Capture the cell that displays the provided text and extract its (X, Y) central coordinate. 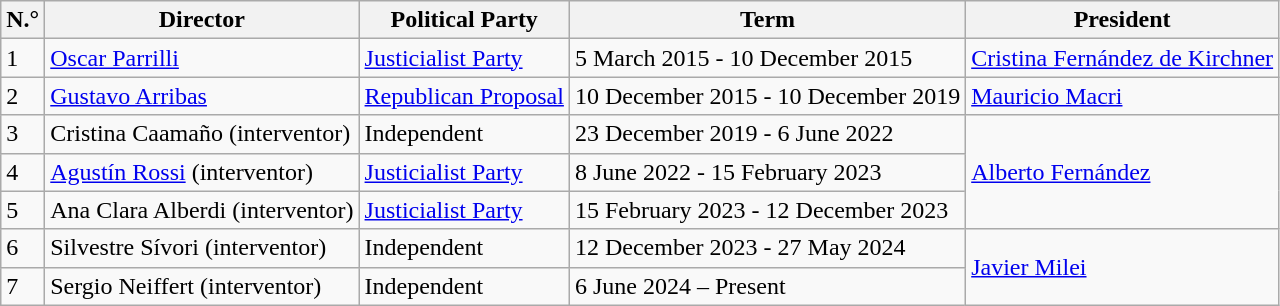
Gustavo Arribas (202, 96)
Mauricio Macri (1122, 96)
6 (23, 248)
Oscar Parrilli (202, 58)
10 December 2015 - 10 December 2019 (767, 96)
President (1122, 20)
15 February 2023 - 12 December 2023 (767, 210)
Javier Milei (1122, 267)
Term (767, 20)
3 (23, 134)
5 March 2015 - 10 December 2015 (767, 58)
23 December 2019 - 6 June 2022 (767, 134)
Agustín Rossi (interventor) (202, 172)
Alberto Fernández (1122, 172)
Sergio Neiffert (interventor) (202, 286)
7 (23, 286)
12 December 2023 - 27 May 2024 (767, 248)
6 June 2024 – Present (767, 286)
5 (23, 210)
Ana Clara Alberdi (interventor) (202, 210)
8 June 2022 - 15 February 2023 (767, 172)
Cristina Caamaño (interventor) (202, 134)
1 (23, 58)
Silvestre Sívori (interventor) (202, 248)
4 (23, 172)
N.° (23, 20)
Republican Proposal (464, 96)
2 (23, 96)
Political Party (464, 20)
Cristina Fernández de Kirchner (1122, 58)
Director (202, 20)
